Output the (x, y) coordinate of the center of the cell containing the given text.  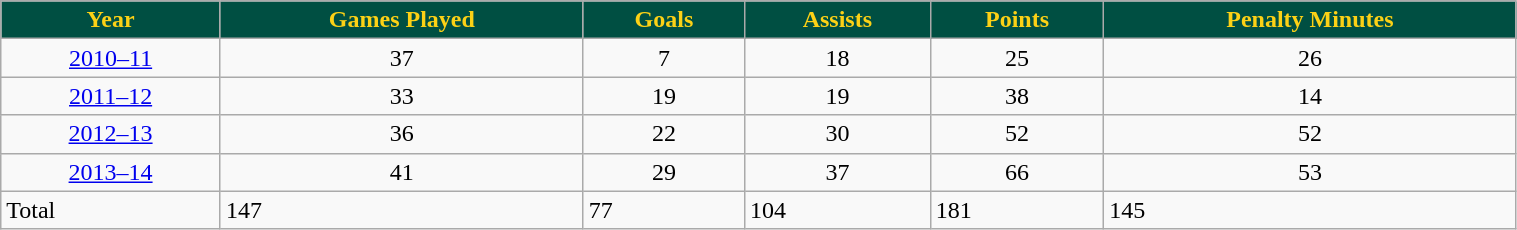
33 (402, 96)
Total (111, 210)
36 (402, 134)
Games Played (402, 20)
Points (1016, 20)
38 (1016, 96)
14 (1310, 96)
Assists (837, 20)
145 (1310, 210)
2013–14 (111, 172)
66 (1016, 172)
18 (837, 58)
22 (664, 134)
77 (664, 210)
25 (1016, 58)
104 (837, 210)
41 (402, 172)
2011–12 (111, 96)
Goals (664, 20)
30 (837, 134)
26 (1310, 58)
2010–11 (111, 58)
7 (664, 58)
181 (1016, 210)
Year (111, 20)
147 (402, 210)
29 (664, 172)
Penalty Minutes (1310, 20)
2012–13 (111, 134)
53 (1310, 172)
